Scan for the cell matching the given text and deliver its [X, Y] coordinate at center. 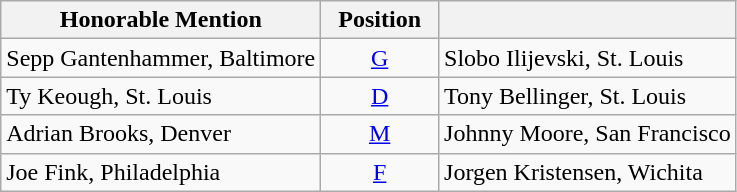
Slobo Ilijevski, St. Louis [588, 58]
Honorable Mention [161, 20]
Johnny Moore, San Francisco [588, 134]
Tony Bellinger, St. Louis [588, 96]
Jorgen Kristensen, Wichita [588, 172]
D [380, 96]
Sepp Gantenhammer, Baltimore [161, 58]
Joe Fink, Philadelphia [161, 172]
Ty Keough, St. Louis [161, 96]
Position [380, 20]
M [380, 134]
F [380, 172]
Adrian Brooks, Denver [161, 134]
G [380, 58]
